Output the (x, y) coordinate of the center of the cell containing the given text.  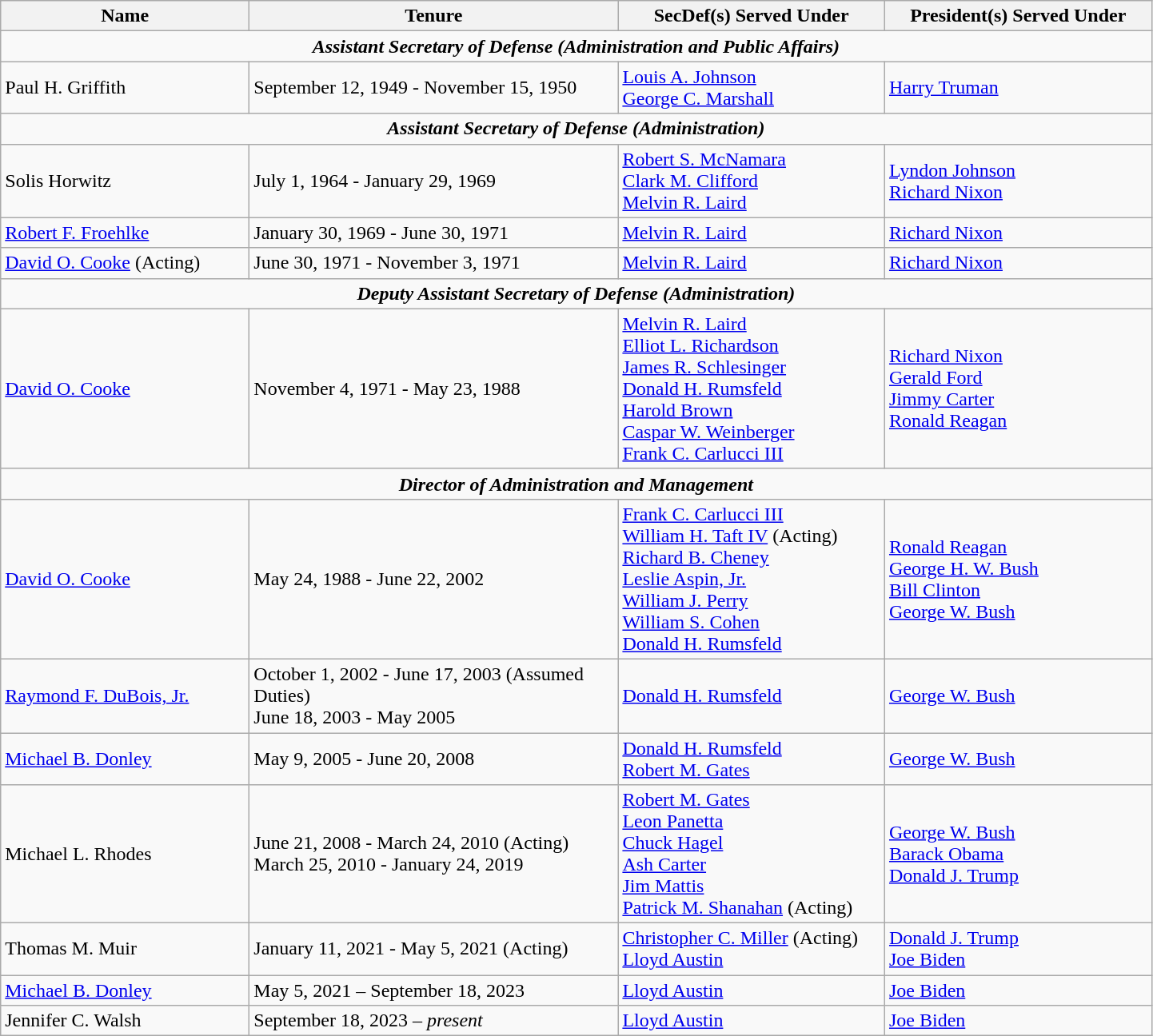
Harry Truman (1018, 88)
Frank C. Carlucci III William H. Taft IV (Acting) Richard B. Cheney Leslie Aspin, Jr. William J. Perry William S. Cohen Donald H. Rumsfeld (752, 579)
October 1, 2002 - June 17, 2003 (Assumed Duties) June 18, 2003 - May 2005 (433, 695)
Jennifer C. Walsh (125, 1021)
September 18, 2023 – present (433, 1021)
Christopher C. Miller (Acting) Lloyd Austin (752, 950)
May 24, 1988 - June 22, 2002 (433, 579)
Deputy Assistant Secretary of Defense (Administration) (576, 293)
Tenure (433, 16)
November 4, 1971 - May 23, 1988 (433, 388)
June 30, 1971 - November 3, 1971 (433, 263)
David O. Cooke (Acting) (125, 263)
January 30, 1969 - June 30, 1971 (433, 233)
President(s) Served Under (1018, 16)
Assistant Secretary of Defense (Administration and Public Affairs) (576, 46)
Richard Nixon Gerald Ford Jimmy Carter Ronald Reagan (1018, 388)
Ronald Reagan George H. W. Bush Bill Clinton George W. Bush (1018, 579)
May 9, 2005 - June 20, 2008 (433, 758)
Thomas M. Muir (125, 950)
Paul H. Griffith (125, 88)
Lyndon Johnson Richard Nixon (1018, 181)
May 5, 2021 – September 18, 2023 (433, 990)
Robert F. Froehlke (125, 233)
July 1, 1964 - January 29, 1969 (433, 181)
Name (125, 16)
September 12, 1949 - November 15, 1950 (433, 88)
January 11, 2021 - May 5, 2021 (Acting) (433, 950)
Donald H. Rumsfeld (752, 695)
June 21, 2008 - March 24, 2010 (Acting) March 25, 2010 - January 24, 2019 (433, 854)
Robert M. Gates Leon Panetta Chuck Hagel Ash Carter Jim Mattis Patrick M. Shanahan (Acting) (752, 854)
Raymond F. DuBois, Jr. (125, 695)
George W. Bush Barack Obama Donald J. Trump (1018, 854)
Solis Horwitz (125, 181)
Donald J. Trump Joe Biden (1018, 950)
Michael L. Rhodes (125, 854)
Louis A. Johnson George C. Marshall (752, 88)
Robert S. McNamara Clark M. Clifford Melvin R. Laird (752, 181)
Assistant Secretary of Defense (Administration) (576, 129)
SecDef(s) Served Under (752, 16)
Donald H. Rumsfeld Robert M. Gates (752, 758)
Director of Administration and Management (576, 484)
Melvin R. Laird Elliot L. Richardson James R. Schlesinger Donald H. Rumsfeld Harold Brown Caspar W. Weinberger Frank C. Carlucci III (752, 388)
